Pinpoint the cell where the given text exists, returning its [x, y] midpoint coordinate. 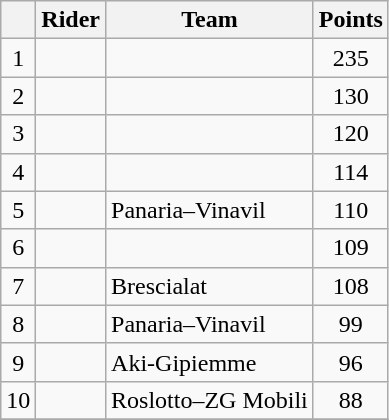
130 [350, 96]
109 [350, 248]
3 [18, 134]
Roslotto–ZG Mobili [210, 400]
Points [350, 20]
99 [350, 324]
9 [18, 362]
Brescialat [210, 286]
110 [350, 210]
108 [350, 286]
7 [18, 286]
6 [18, 248]
Team [210, 20]
1 [18, 58]
Aki-Gipiemme [210, 362]
5 [18, 210]
120 [350, 134]
88 [350, 400]
8 [18, 324]
10 [18, 400]
2 [18, 96]
Rider [71, 20]
114 [350, 172]
96 [350, 362]
4 [18, 172]
235 [350, 58]
